For the text-containing cell, return its midpoint in (x, y) coordinate format. 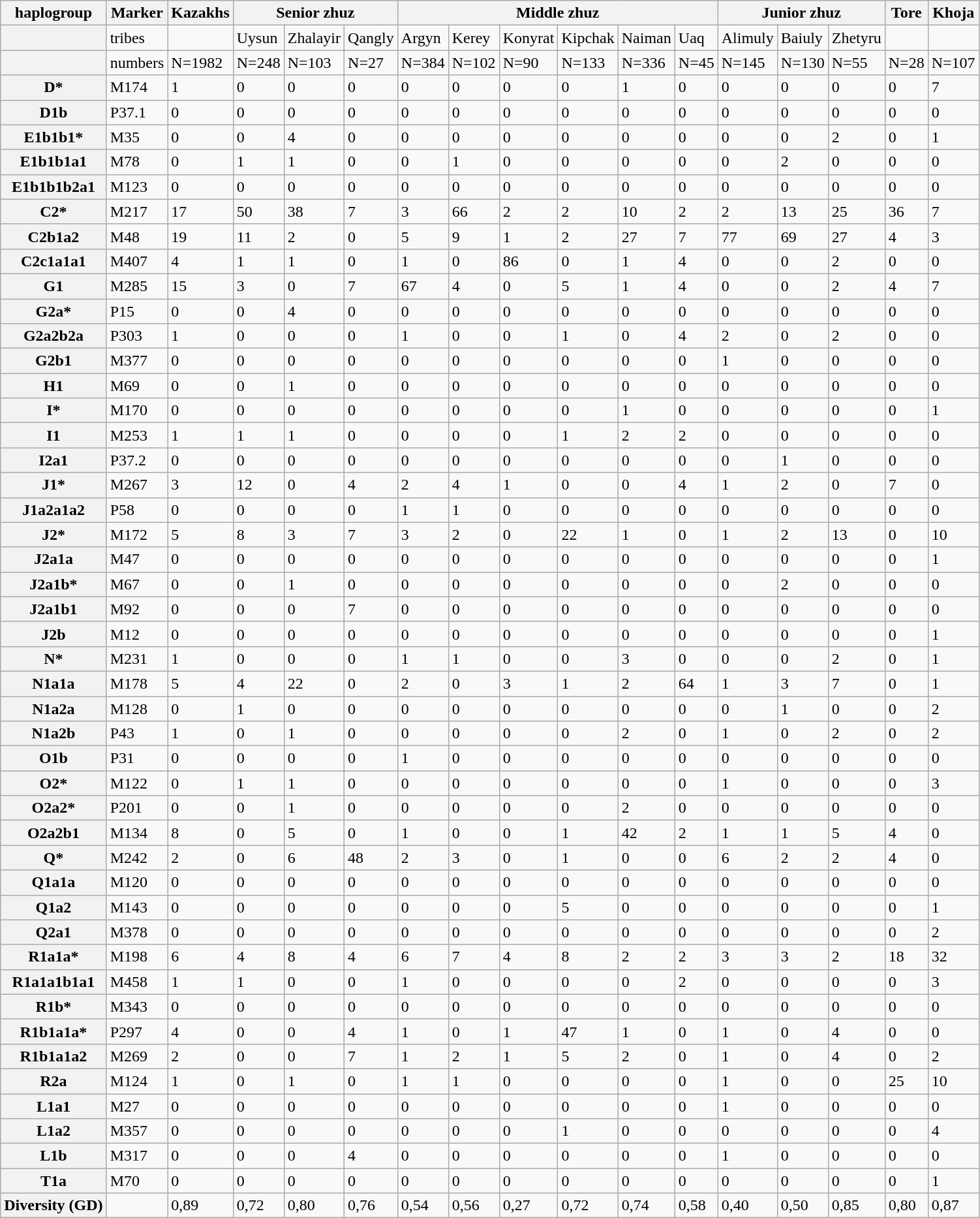
P37.2 (137, 460)
tribes (137, 38)
0,54 (423, 1206)
R1a1a* (54, 957)
M253 (137, 435)
M122 (137, 783)
Zhalayir (314, 38)
38 (314, 211)
O2a2b1 (54, 833)
M123 (137, 187)
M124 (137, 1081)
Uysun (258, 38)
R1b* (54, 1007)
Middle zhuz (557, 13)
J1* (54, 485)
M170 (137, 411)
М27 (137, 1106)
M378 (137, 932)
Marker (137, 13)
P15 (137, 311)
M198 (137, 957)
J2a1a (54, 559)
N=133 (588, 63)
E1b1b1b2a1 (54, 187)
36 (906, 211)
J2a1b1 (54, 609)
M120 (137, 882)
M377 (137, 361)
M92 (137, 609)
M267 (137, 485)
48 (371, 858)
M357 (137, 1131)
Q1a1a (54, 882)
N=130 (803, 63)
0,56 (474, 1206)
O1b (54, 758)
0,58 (696, 1206)
I* (54, 411)
P201 (137, 808)
12 (258, 485)
N=28 (906, 63)
M172 (137, 535)
J2a1b* (54, 584)
Alimuly (748, 38)
N=102 (474, 63)
C2b1a2 (54, 236)
Kipchak (588, 38)
P297 (137, 1031)
O2* (54, 783)
O2a2* (54, 808)
numbers (137, 63)
Senior zhuz (315, 13)
N=1982 (200, 63)
19 (200, 236)
Argyn (423, 38)
Q* (54, 858)
N=55 (856, 63)
Junior zhuz (801, 13)
69 (803, 236)
N=27 (371, 63)
T1a (54, 1181)
N=90 (528, 63)
N=145 (748, 63)
N=248 (258, 63)
R2a (54, 1081)
M217 (137, 211)
0,89 (200, 1206)
E1b1b1* (54, 137)
86 (528, 261)
M178 (137, 683)
0,74 (646, 1206)
P58 (137, 510)
M78 (137, 162)
M458 (137, 982)
G1 (54, 286)
J2* (54, 535)
M12 (137, 634)
D* (54, 87)
R1b1a1a2 (54, 1056)
9 (474, 236)
M317 (137, 1156)
N=45 (696, 63)
Naiman (646, 38)
Zhetyru (856, 38)
L1a1 (54, 1106)
R1a1a1b1a1 (54, 982)
Q2a1 (54, 932)
J1a2a1a2 (54, 510)
P303 (137, 336)
R1b1a1a* (54, 1031)
77 (748, 236)
11 (258, 236)
N=384 (423, 63)
M128 (137, 708)
M48 (137, 236)
M69 (137, 386)
N=336 (646, 63)
N=107 (953, 63)
M67 (137, 584)
Baiuly (803, 38)
M47 (137, 559)
Konyrat (528, 38)
I1 (54, 435)
I2a1 (54, 460)
0,85 (856, 1206)
M285 (137, 286)
L1b (54, 1156)
N1a2a (54, 708)
P31 (137, 758)
67 (423, 286)
64 (696, 683)
P37.1 (137, 112)
M269 (137, 1056)
M231 (137, 659)
0,76 (371, 1206)
Tore (906, 13)
N1a2b (54, 734)
G2b1 (54, 361)
N=103 (314, 63)
C2c1a1a1 (54, 261)
M174 (137, 87)
0,87 (953, 1206)
66 (474, 211)
Kerey (474, 38)
42 (646, 833)
G2a2b2a (54, 336)
N1a1a (54, 683)
Kazakhs (200, 13)
L1a2 (54, 1131)
M343 (137, 1007)
50 (258, 211)
E1b1b1a1 (54, 162)
C2* (54, 211)
M134 (137, 833)
Khoja (953, 13)
0,27 (528, 1206)
M407 (137, 261)
G2a* (54, 311)
Qangly (371, 38)
J2b (54, 634)
0,40 (748, 1206)
Q1a2 (54, 907)
P43 (137, 734)
15 (200, 286)
haplogroup (54, 13)
Uaq (696, 38)
Diversity (GD) (54, 1206)
47 (588, 1031)
N* (54, 659)
M35 (137, 137)
0,50 (803, 1206)
H1 (54, 386)
18 (906, 957)
M242 (137, 858)
32 (953, 957)
M143 (137, 907)
17 (200, 211)
D1b (54, 112)
M70 (137, 1181)
